Identify which cell holds the provided text, then report its [X, Y] central coordinate. 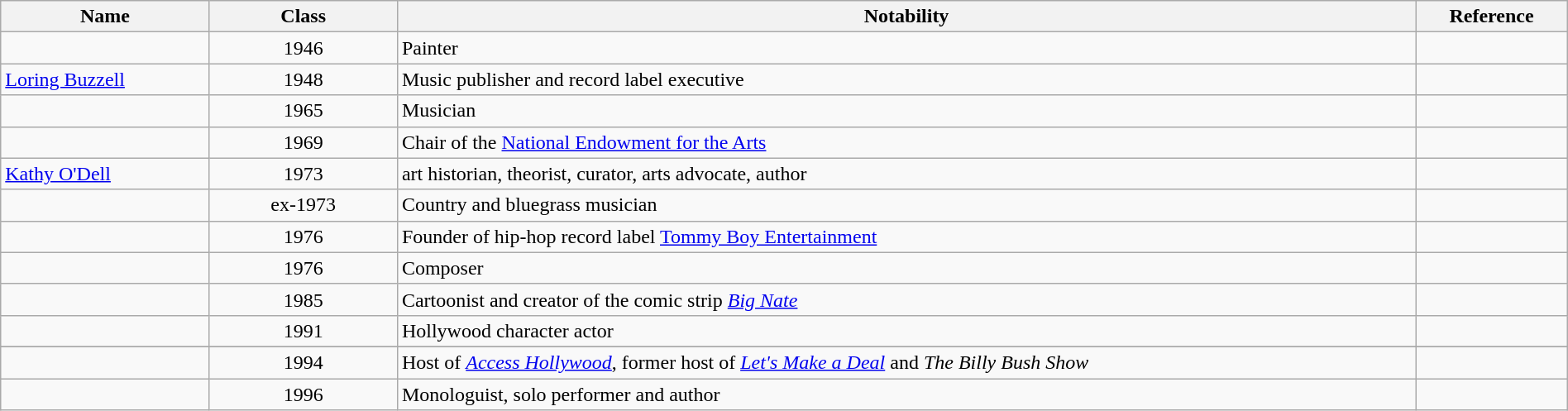
Loring Buzzell [105, 79]
Kathy O'Dell [105, 174]
1965 [303, 111]
Music publisher and record label executive [906, 79]
Country and bluegrass musician [906, 205]
Host of Access Hollywood, former host of Let's Make a Deal and The Billy Bush Show [906, 362]
Chair of the National Endowment for the Arts [906, 142]
art historian, theorist, curator, arts advocate, author [906, 174]
1969 [303, 142]
Composer [906, 268]
Reference [1492, 17]
1996 [303, 394]
Class [303, 17]
Founder of hip-hop record label Tommy Boy Entertainment [906, 237]
1994 [303, 362]
1948 [303, 79]
Musician [906, 111]
Painter [906, 48]
Name [105, 17]
1946 [303, 48]
1991 [303, 331]
Cartoonist and creator of the comic strip Big Nate [906, 299]
1985 [303, 299]
Notability [906, 17]
ex-1973 [303, 205]
Monologuist, solo performer and author [906, 394]
Hollywood character actor [906, 331]
1973 [303, 174]
